From the cell containing the given text, extract its center point as [x, y] coordinate. 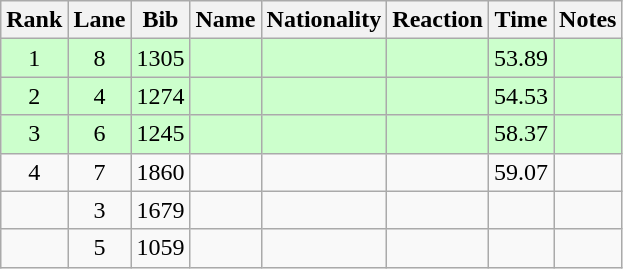
Reaction [438, 20]
1860 [160, 172]
8 [100, 58]
Bib [160, 20]
1 [34, 58]
Name [226, 20]
Lane [100, 20]
Time [520, 20]
59.07 [520, 172]
6 [100, 134]
5 [100, 248]
7 [100, 172]
1274 [160, 96]
1679 [160, 210]
53.89 [520, 58]
54.53 [520, 96]
58.37 [520, 134]
1245 [160, 134]
2 [34, 96]
Notes [588, 20]
Rank [34, 20]
1305 [160, 58]
Nationality [324, 20]
1059 [160, 248]
